Search for the cell housing the specified text and yield its [X, Y] center coordinate. 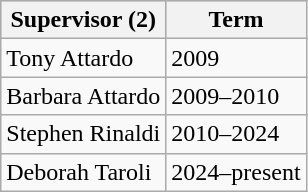
2010–2024 [236, 134]
2009 [236, 58]
Supervisor (2) [84, 20]
Tony Attardo [84, 58]
2009–2010 [236, 96]
Barbara Attardo [84, 96]
Stephen Rinaldi [84, 134]
2024–present [236, 172]
Deborah Taroli [84, 172]
Term [236, 20]
